Return the (X, Y) coordinate for the center point of the cell that contains the specified text.  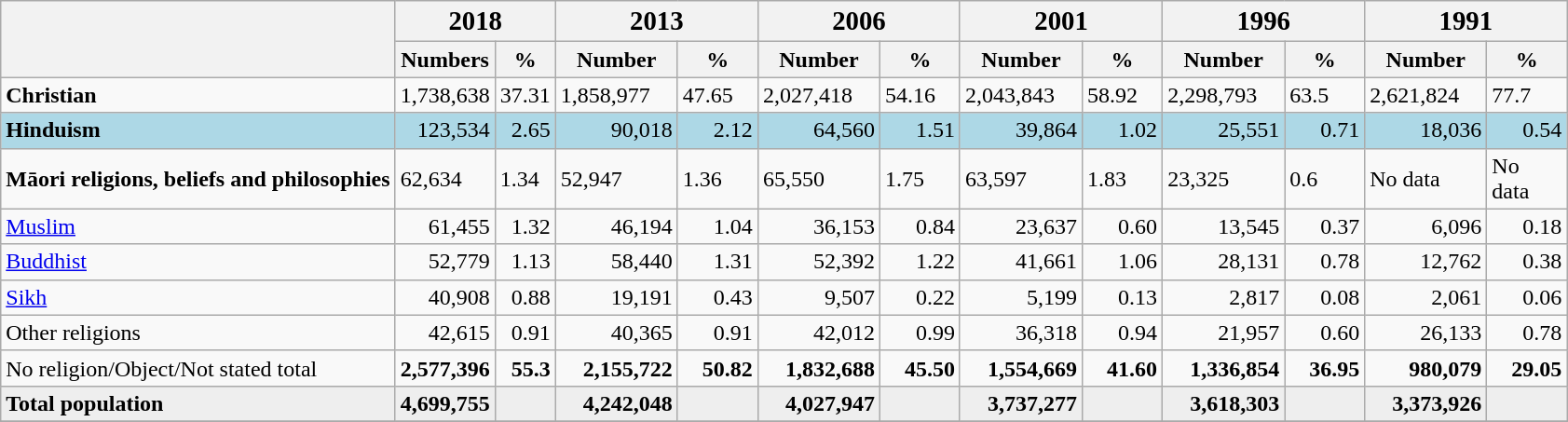
12,762 (1425, 262)
1,738,638 (445, 95)
54.16 (920, 95)
0.99 (920, 333)
41.60 (1123, 368)
2,298,793 (1224, 95)
1,832,688 (818, 368)
29.05 (1527, 368)
2001 (1060, 21)
0.06 (1527, 297)
Hinduism (198, 130)
Christian (198, 95)
36,318 (1021, 333)
0.84 (920, 226)
36,153 (818, 226)
9,507 (818, 297)
1991 (1466, 21)
1,858,977 (617, 95)
46,194 (617, 226)
21,957 (1224, 333)
2,061 (1425, 297)
13,545 (1224, 226)
36.95 (1325, 368)
1.75 (920, 179)
47.65 (717, 95)
77.7 (1527, 95)
41,661 (1021, 262)
0.43 (717, 297)
52,947 (617, 179)
2,027,418 (818, 95)
4,242,048 (617, 403)
0.37 (1325, 226)
Māori religions, beliefs and philosophies (198, 179)
90,018 (617, 130)
1.51 (920, 130)
1.02 (1123, 130)
28,131 (1224, 262)
Numbers (445, 60)
58,440 (617, 262)
0.94 (1123, 333)
0.08 (1325, 297)
19,191 (617, 297)
50.82 (717, 368)
1.83 (1123, 179)
65,550 (818, 179)
61,455 (445, 226)
0.38 (1527, 262)
6,096 (1425, 226)
42,615 (445, 333)
123,534 (445, 130)
39,864 (1021, 130)
4,027,947 (818, 403)
40,365 (617, 333)
Muslim (198, 226)
23,325 (1224, 179)
0.54 (1527, 130)
26,133 (1425, 333)
Sikh (198, 297)
1,336,854 (1224, 368)
1.32 (525, 226)
2018 (475, 21)
3,618,303 (1224, 403)
1.34 (525, 179)
63,597 (1021, 179)
2.12 (717, 130)
1996 (1263, 21)
1.06 (1123, 262)
2,577,396 (445, 368)
5,199 (1021, 297)
Total population (198, 403)
40,908 (445, 297)
0.6 (1325, 179)
55.3 (525, 368)
1.31 (717, 262)
45.50 (920, 368)
58.92 (1123, 95)
1.13 (525, 262)
0.22 (920, 297)
2,155,722 (617, 368)
63.5 (1325, 95)
18,036 (1425, 130)
23,637 (1021, 226)
64,560 (818, 130)
2,043,843 (1021, 95)
2,817 (1224, 297)
37.31 (525, 95)
52,392 (818, 262)
2.65 (525, 130)
25,551 (1224, 130)
980,079 (1425, 368)
1.22 (920, 262)
0.88 (525, 297)
1.04 (717, 226)
1,554,669 (1021, 368)
3,737,277 (1021, 403)
3,373,926 (1425, 403)
42,012 (818, 333)
No religion/Object/Not stated total (198, 368)
Other religions (198, 333)
0.71 (1325, 130)
52,779 (445, 262)
2006 (859, 21)
4,699,755 (445, 403)
Buddhist (198, 262)
0.13 (1123, 297)
2,621,824 (1425, 95)
1.36 (717, 179)
0.18 (1527, 226)
2013 (656, 21)
62,634 (445, 179)
